Detect which cell encompasses the target text, then output its [x, y] center coordinate. 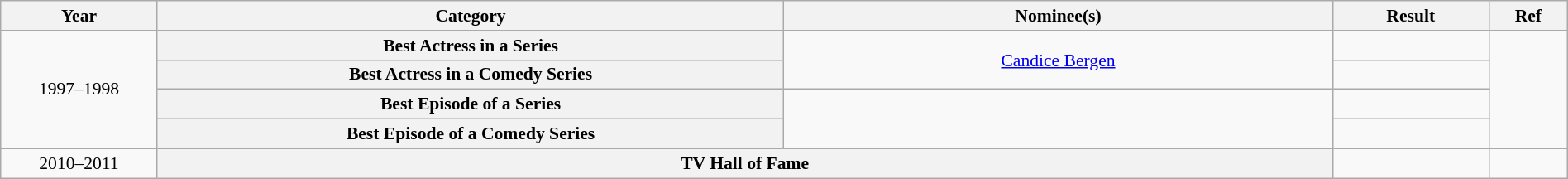
Ref [1528, 16]
Year [79, 16]
Candice Bergen [1059, 60]
Category [471, 16]
Best Episode of a Comedy Series [471, 134]
Best Episode of a Series [471, 104]
Nominee(s) [1059, 16]
Best Actress in a Comedy Series [471, 75]
1997–1998 [79, 89]
Result [1411, 16]
TV Hall of Fame [744, 163]
2010–2011 [79, 163]
Best Actress in a Series [471, 46]
